Scan for the cell matching the given text and deliver its (X, Y) coordinate at center. 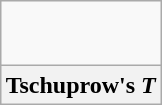
Tschuprow's T (80, 85)
